Provide the [x, y] coordinate of the cell's center where the given text is located.  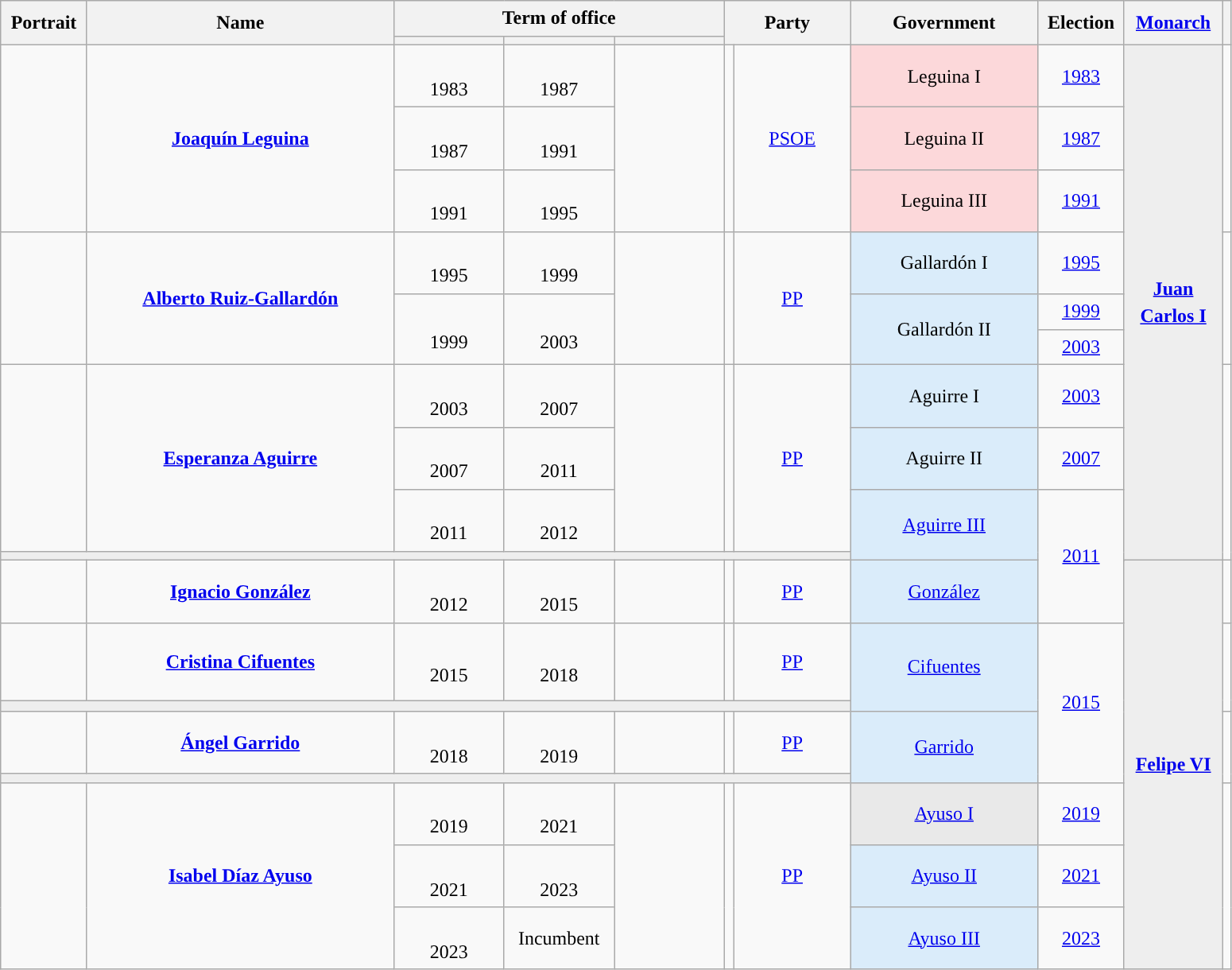
Leguina I [944, 76]
Ayuso II [944, 876]
Leguina II [944, 138]
Portrait [45, 23]
Election [1081, 23]
Aguirre I [944, 396]
Gallardón I [944, 262]
Garrido [944, 747]
PSOE [792, 138]
Esperanza Aguirre [240, 458]
Ángel Garrido [240, 743]
Aguirre II [944, 458]
Gallardón II [944, 329]
Party [787, 23]
Incumbent [560, 938]
Alberto Ruiz-Gallardón [240, 298]
Government [944, 23]
Ayuso III [944, 938]
Name [240, 23]
Aguirre III [944, 525]
Juan Carlos I [1173, 302]
Monarch [1173, 23]
Joaquín Leguina [240, 138]
Felipe VI [1173, 765]
Ignacio González [240, 592]
Cifuentes [944, 667]
Term of office [559, 19]
Isabel Díaz Ayuso [240, 876]
Ayuso I [944, 813]
González [944, 592]
Cristina Cifuentes [240, 662]
Leguina III [944, 200]
